Return the [X, Y] coordinate for the center point of the cell that contains the specified text.  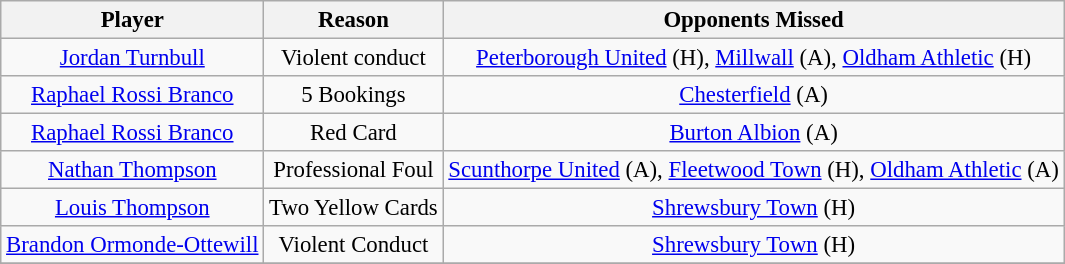
Opponents Missed [754, 20]
Player [132, 20]
Two Yellow Cards [354, 208]
5 Bookings [354, 95]
Violent Conduct [354, 245]
Scunthorpe United (A), Fleetwood Town (H), Oldham Athletic (A) [754, 170]
Burton Albion (A) [754, 133]
Nathan Thompson [132, 170]
Violent conduct [354, 58]
Reason [354, 20]
Brandon Ormonde-Ottewill [132, 245]
Louis Thompson [132, 208]
Red Card [354, 133]
Professional Foul [354, 170]
Peterborough United (H), Millwall (A), Oldham Athletic (H) [754, 58]
Jordan Turnbull [132, 58]
Chesterfield (A) [754, 95]
